Search for the cell housing the specified text and yield its [x, y] center coordinate. 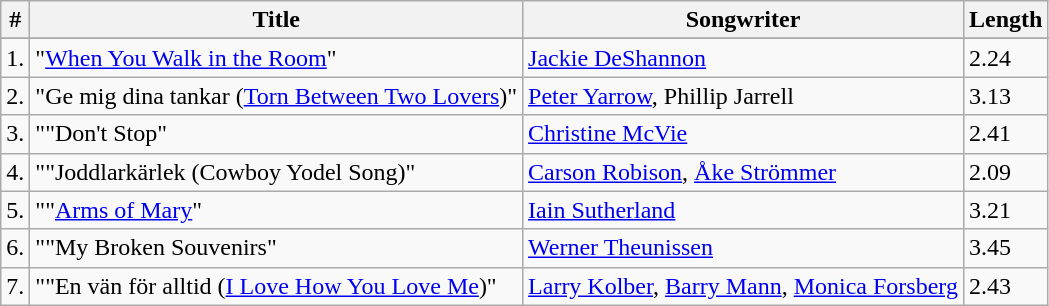
# [16, 20]
"When You Walk in the Room" [276, 58]
2. [16, 96]
2.41 [1005, 134]
""Joddlarkärlek (Cowboy Yodel Song)" [276, 172]
""Arms of Mary" [276, 210]
2.09 [1005, 172]
Jackie DeShannon [744, 58]
4. [16, 172]
3.21 [1005, 210]
Peter Yarrow, Phillip Jarrell [744, 96]
Carson Robison, Åke Strömmer [744, 172]
Songwriter [744, 20]
3. [16, 134]
5. [16, 210]
"Ge mig dina tankar (Torn Between Two Lovers)" [276, 96]
1. [16, 58]
Larry Kolber, Barry Mann, Monica Forsberg [744, 286]
Length [1005, 20]
""Don't Stop" [276, 134]
2.24 [1005, 58]
Iain Sutherland [744, 210]
3.45 [1005, 248]
2.43 [1005, 286]
Werner Theunissen [744, 248]
7. [16, 286]
Title [276, 20]
""En vän för alltid (I Love How You Love Me)" [276, 286]
6. [16, 248]
""My Broken Souvenirs" [276, 248]
3.13 [1005, 96]
Christine McVie [744, 134]
